Scan for the cell matching the given text and deliver its (X, Y) coordinate at center. 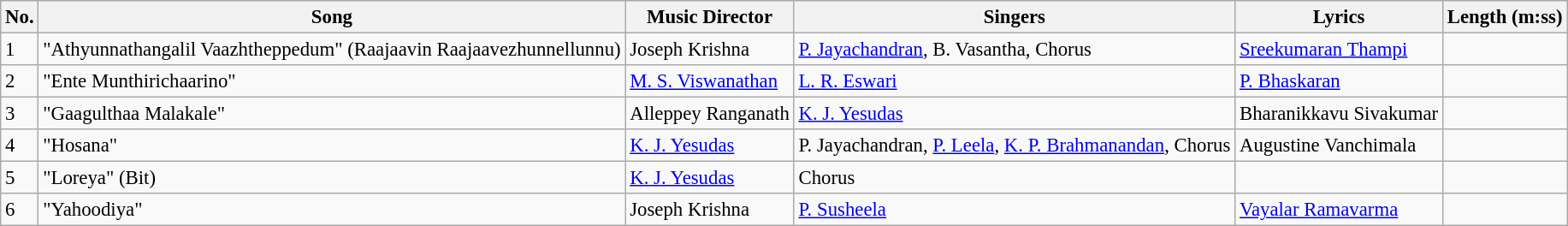
3 (20, 114)
No. (20, 17)
Length (m:ss) (1504, 17)
P. Bhaskaran (1340, 81)
Bharanikkavu Sivakumar (1340, 114)
Vayalar Ramavarma (1340, 210)
"Ente Munthirichaarino" (332, 81)
"Gaagulthaa Malakale" (332, 114)
Singers (1015, 17)
P. Jayachandran, P. Leela, K. P. Brahmanandan, Chorus (1015, 146)
5 (20, 178)
Chorus (1015, 178)
Augustine Vanchimala (1340, 146)
M. S. Viswanathan (710, 81)
"Athyunnathangalil Vaazhtheppedum" (Raajaavin Raajaavezhunnellunnu) (332, 50)
4 (20, 146)
Lyrics (1340, 17)
"Hosana" (332, 146)
Alleppey Ranganath (710, 114)
6 (20, 210)
P. Jayachandran, B. Vasantha, Chorus (1015, 50)
Sreekumaran Thampi (1340, 50)
Music Director (710, 17)
P. Susheela (1015, 210)
2 (20, 81)
"Loreya" (Bit) (332, 178)
"Yahoodiya" (332, 210)
L. R. Eswari (1015, 81)
1 (20, 50)
Song (332, 17)
